Capture the cell that displays the provided text and extract its [X, Y] central coordinate. 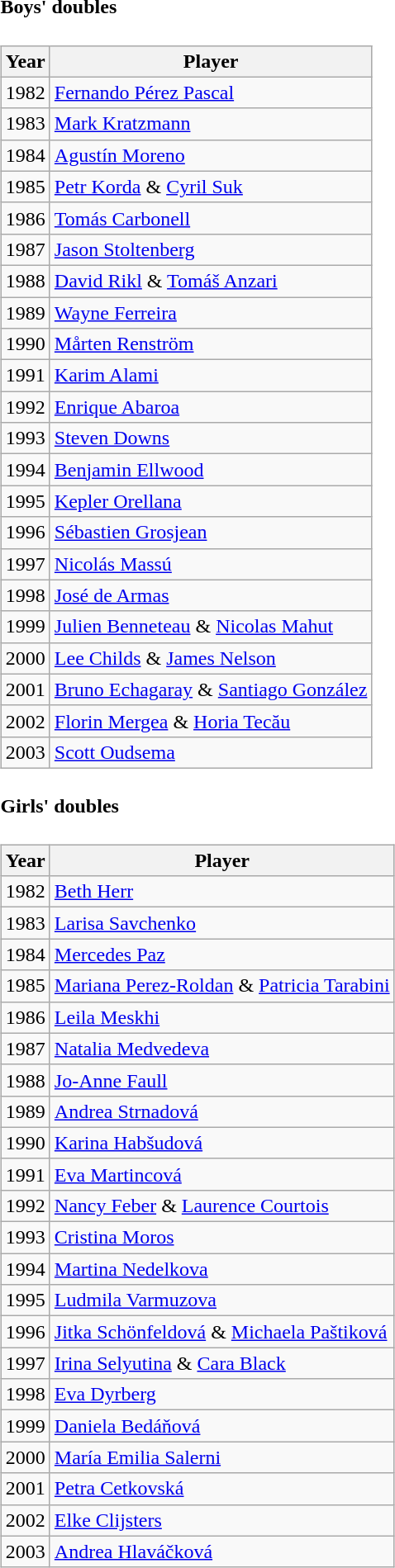
Irina Selyutina & Cara Black [221, 1363]
Julien Benneteau & Nicolas Mahut [211, 627]
Kepler Orellana [211, 501]
Beth Herr [221, 892]
Larisa Savchenko [221, 923]
Agustín Moreno [211, 155]
Andrea Strnadová [221, 1111]
Wayne Ferreira [211, 313]
Mariana Perez-Roldan & Patricia Tarabini [221, 986]
José de Armas [211, 595]
Natalia Medvedeva [221, 1049]
Karim Alami [211, 376]
Benjamin Ellwood [211, 470]
Karina Habšudová [221, 1143]
Cristina Moros [221, 1238]
Nicolás Massú [211, 564]
Lee Childs & James Nelson [211, 658]
Petra Cetkovská [221, 1489]
Eva Dyrberg [221, 1395]
María Emilia Salerni [221, 1457]
Ludmila Varmuzova [221, 1300]
Bruno Echagaray & Santiago González [211, 689]
Eva Martincová [221, 1174]
Petr Korda & Cyril Suk [211, 187]
Leila Meskhi [221, 1017]
Florin Mergea & Horia Tecău [211, 721]
Enrique Abaroa [211, 407]
Jitka Schönfeldová & Michaela Paštiková [221, 1332]
Daniela Bedáňová [221, 1426]
Jo-Anne Faull [221, 1080]
Nancy Feber & Laurence Courtois [221, 1206]
Mark Kratzmann [211, 124]
Jason Stoltenberg [211, 249]
Mercedes Paz [221, 955]
Andrea Hlaváčková [221, 1551]
Fernando Pérez Pascal [211, 92]
Martina Nedelkova [221, 1269]
Tomás Carbonell [211, 218]
David Rikl & Tomáš Anzari [211, 281]
Elke Clijsters [221, 1520]
Mårten Renström [211, 344]
Sébastien Grosjean [211, 533]
Scott Oudsema [211, 752]
Steven Downs [211, 438]
